Provide the (X, Y) coordinate of the cell's center where the given text is located.  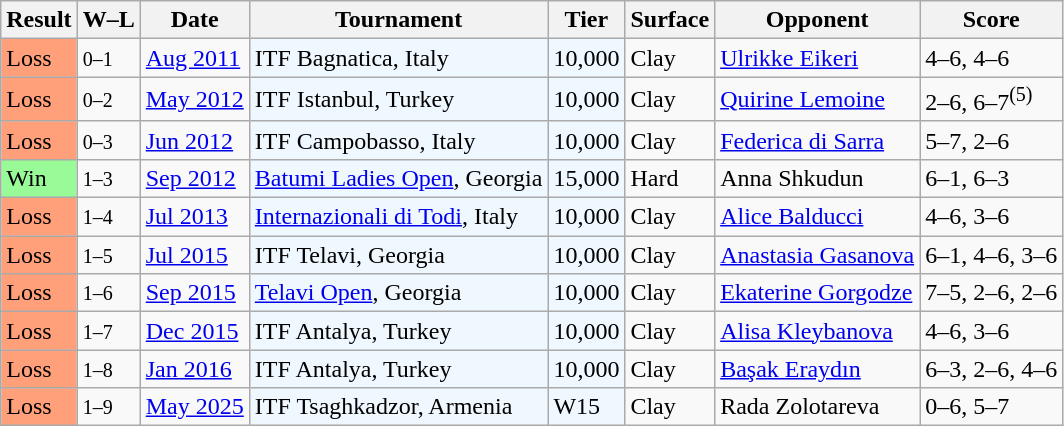
0–2 (108, 100)
Sep 2015 (194, 293)
W15 (586, 407)
Federica di Sarra (818, 140)
1–8 (108, 369)
Win (39, 178)
W–L (108, 20)
1–7 (108, 331)
1–9 (108, 407)
Sep 2012 (194, 178)
1–3 (108, 178)
ITF Tsaghkadzor, Armenia (398, 407)
4–6, 4–6 (992, 58)
Tournament (398, 20)
5–7, 2–6 (992, 140)
ITF Istanbul, Turkey (398, 100)
1–5 (108, 255)
Anastasia Gasanova (818, 255)
Alice Balducci (818, 217)
6–3, 2–6, 4–6 (992, 369)
Tier (586, 20)
7–5, 2–6, 2–6 (992, 293)
Jun 2012 (194, 140)
15,000 (586, 178)
May 2012 (194, 100)
Batumi Ladies Open, Georgia (398, 178)
Başak Eraydın (818, 369)
0–1 (108, 58)
0–6, 5–7 (992, 407)
1–6 (108, 293)
Jan 2016 (194, 369)
ITF Campobasso, Italy (398, 140)
Dec 2015 (194, 331)
Result (39, 20)
Date (194, 20)
Telavi Open, Georgia (398, 293)
Internazionali di Todi, Italy (398, 217)
0–3 (108, 140)
Surface (670, 20)
Jul 2013 (194, 217)
Opponent (818, 20)
Score (992, 20)
1–4 (108, 217)
Aug 2011 (194, 58)
Hard (670, 178)
Rada Zolotareva (818, 407)
ITF Bagnatica, Italy (398, 58)
Jul 2015 (194, 255)
Ekaterine Gorgodze (818, 293)
Alisa Kleybanova (818, 331)
Quirine Lemoine (818, 100)
ITF Telavi, Georgia (398, 255)
Ulrikke Eikeri (818, 58)
Anna Shkudun (818, 178)
May 2025 (194, 407)
6–1, 4–6, 3–6 (992, 255)
6–1, 6–3 (992, 178)
2–6, 6–7(5) (992, 100)
